Return the (x, y) coordinate for the center point of the cell that contains the specified text.  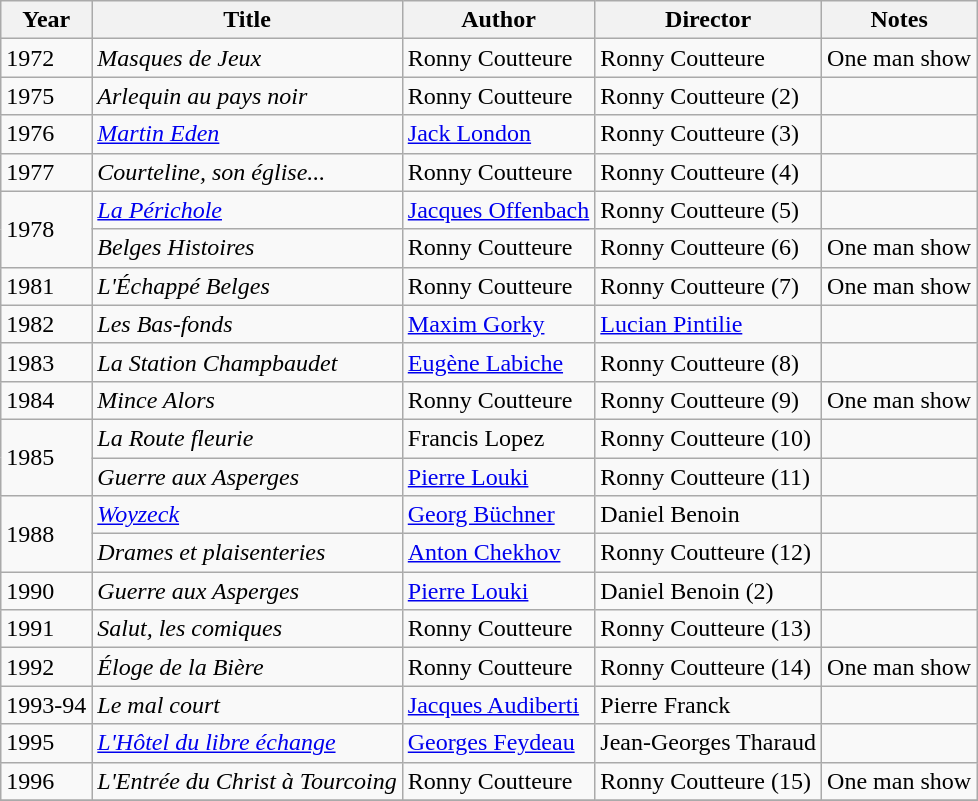
Le mal court (247, 705)
1977 (46, 172)
Ronny Coutteure (15) (708, 781)
1982 (46, 324)
Drames et plaisenteries (247, 553)
Pierre Franck (708, 705)
1992 (46, 667)
Ronny Coutteure (2) (708, 96)
Maxim Gorky (498, 324)
Ronny Coutteure (7) (708, 286)
Jacques Offenbach (498, 210)
1984 (46, 400)
La Périchole (247, 210)
Ronny Coutteure (11) (708, 477)
Arlequin au pays noir (247, 96)
Ronny Coutteure (8) (708, 362)
Martin Eden (247, 134)
1991 (46, 629)
Eugène Labiche (498, 362)
1993-94 (46, 705)
Ronny Coutteure (10) (708, 438)
1972 (46, 58)
Francis Lopez (498, 438)
Georg Büchner (498, 515)
1983 (46, 362)
Ronny Coutteure (4) (708, 172)
Ronny Coutteure (12) (708, 553)
Anton Chekhov (498, 553)
Ronny Coutteure (13) (708, 629)
La Route fleurie (247, 438)
Éloge de la Bière (247, 667)
1976 (46, 134)
Jack London (498, 134)
Belges Histoires (247, 248)
Daniel Benoin (708, 515)
1988 (46, 534)
Jean-Georges Tharaud (708, 743)
1996 (46, 781)
Salut, les comiques (247, 629)
Lucian Pintilie (708, 324)
Title (247, 20)
1975 (46, 96)
Les Bas-fonds (247, 324)
1981 (46, 286)
Woyzeck (247, 515)
La Station Champbaudet (247, 362)
Mince Alors (247, 400)
1990 (46, 591)
Masques de Jeux (247, 58)
1978 (46, 229)
Ronny Coutteure (6) (708, 248)
Daniel Benoin (2) (708, 591)
Author (498, 20)
Jacques Audiberti (498, 705)
1995 (46, 743)
Courteline, son église... (247, 172)
Year (46, 20)
Director (708, 20)
Notes (900, 20)
Ronny Coutteure (14) (708, 667)
Ronny Coutteure (5) (708, 210)
1985 (46, 457)
Georges Feydeau (498, 743)
Ronny Coutteure (9) (708, 400)
L'Échappé Belges (247, 286)
L'Hôtel du libre échange (247, 743)
L'Entrée du Christ à Tourcoing (247, 781)
Ronny Coutteure (3) (708, 134)
